Return [X, Y] of the center of cell containing provided text 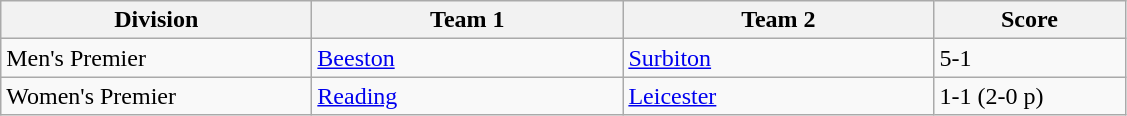
Division [156, 20]
Surbiton [778, 58]
Reading [468, 96]
Men's Premier [156, 58]
Team 2 [778, 20]
Beeston [468, 58]
1-1 (2-0 p) [1030, 96]
Women's Premier [156, 96]
Score [1030, 20]
5-1 [1030, 58]
Leicester [778, 96]
Team 1 [468, 20]
